Return the [X, Y] coordinate for the center point of the cell that contains the specified text.  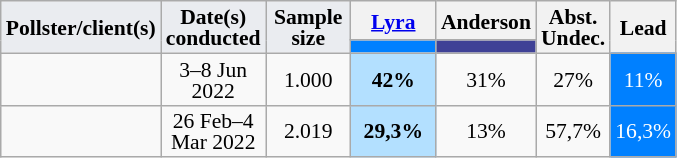
27% [573, 79]
Lyra [394, 20]
57,7% [573, 131]
Abst.Undec. [573, 27]
Lead [643, 27]
2.019 [308, 131]
13% [486, 131]
Sample size [308, 27]
Anderson [486, 20]
11% [643, 79]
Date(s) conducted [214, 27]
29,3% [394, 131]
16,3% [643, 131]
26 Feb–4 Mar 2022 [214, 131]
42% [394, 79]
31% [486, 79]
3–8 Jun 2022 [214, 79]
Pollster/client(s) [81, 27]
1.000 [308, 79]
